For the text-containing cell, return its midpoint in [X, Y] coordinate format. 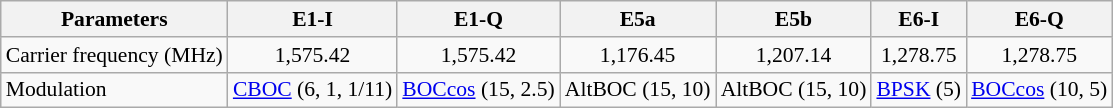
BPSK (5) [918, 90]
E6-Q [1039, 19]
CBOC (6, 1, 1/11) [312, 90]
BOCcos (10, 5) [1039, 90]
Modulation [114, 90]
1,207.14 [794, 55]
E6-I [918, 19]
1,176.45 [638, 55]
BOCcos (15, 2.5) [478, 90]
E5a [638, 19]
Parameters [114, 19]
E5b [794, 19]
E1-Q [478, 19]
E1-I [312, 19]
Carrier frequency (MHz) [114, 55]
